Return the [X, Y] coordinate for the center point of the cell that contains the specified text.  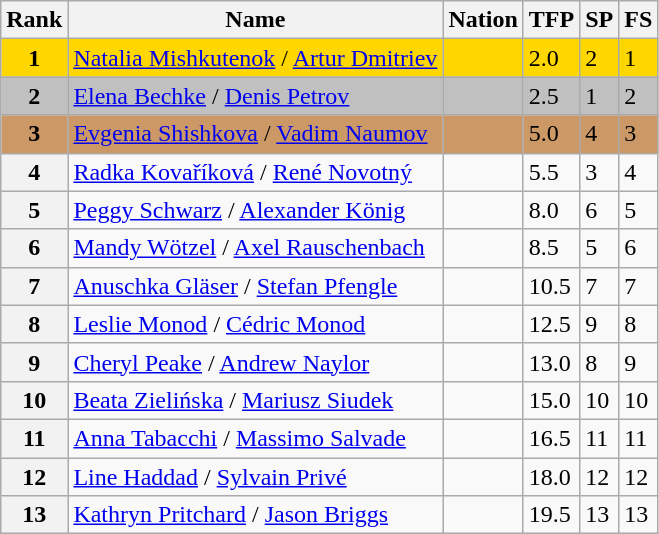
2.0 [551, 58]
8.0 [551, 210]
Nation [483, 20]
Kathryn Pritchard / Jason Briggs [256, 515]
SP [600, 20]
Elena Bechke / Denis Petrov [256, 96]
19.5 [551, 515]
2.5 [551, 96]
10.5 [551, 286]
Cheryl Peake / Andrew Naylor [256, 362]
Name [256, 20]
Rank [34, 20]
18.0 [551, 477]
Anna Tabacchi / Massimo Salvade [256, 438]
12.5 [551, 324]
8.5 [551, 248]
Natalia Mishkutenok / Artur Dmitriev [256, 58]
Mandy Wötzel / Axel Rauschenbach [256, 248]
Peggy Schwarz / Alexander König [256, 210]
FS [638, 20]
Leslie Monod / Cédric Monod [256, 324]
5.0 [551, 134]
TFP [551, 20]
Anuschka Gläser / Stefan Pfengle [256, 286]
5.5 [551, 172]
Evgenia Shishkova / Vadim Naumov [256, 134]
15.0 [551, 400]
Radka Kovaříková / René Novotný [256, 172]
Line Haddad / Sylvain Privé [256, 477]
16.5 [551, 438]
Beata Zielińska / Mariusz Siudek [256, 400]
13.0 [551, 362]
